Output the [X, Y] coordinate of the center of the cell containing the given text.  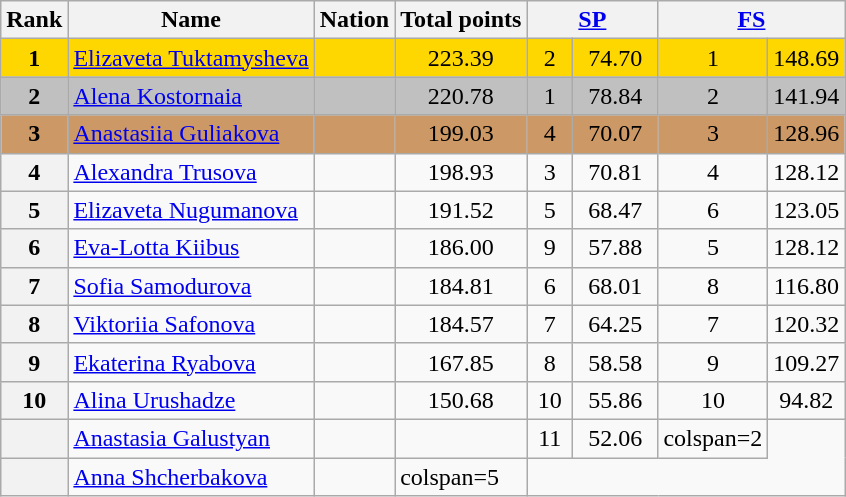
191.52 [461, 210]
Anastasiia Guliakova [191, 134]
198.93 [461, 172]
Anna Shcherbakova [191, 477]
184.57 [461, 324]
141.94 [806, 96]
Ekaterina Ryabova [191, 362]
Elizaveta Tuktamysheva [191, 58]
78.84 [616, 96]
68.01 [616, 286]
Sofia Samodurova [191, 286]
SP [592, 20]
Nation [354, 20]
11 [550, 438]
Rank [34, 20]
Elizaveta Nugumanova [191, 210]
148.69 [806, 58]
70.81 [616, 172]
150.68 [461, 400]
123.05 [806, 210]
74.70 [616, 58]
128.96 [806, 134]
57.88 [616, 248]
220.78 [461, 96]
Alina Urushadze [191, 400]
Anastasia Galustyan [191, 438]
167.85 [461, 362]
Eva-Lotta Kiibus [191, 248]
199.03 [461, 134]
223.39 [461, 58]
Name [191, 20]
68.47 [616, 210]
109.27 [806, 362]
colspan=2 [713, 438]
FS [752, 20]
55.86 [616, 400]
184.81 [461, 286]
64.25 [616, 324]
Viktoriia Safonova [191, 324]
94.82 [806, 400]
52.06 [616, 438]
Alexandra Trusova [191, 172]
Total points [461, 20]
colspan=5 [461, 477]
58.58 [616, 362]
70.07 [616, 134]
186.00 [461, 248]
Alena Kostornaia [191, 96]
116.80 [806, 286]
120.32 [806, 324]
